Determine the [X, Y] coordinate at the center of the cell enclosing the given text.  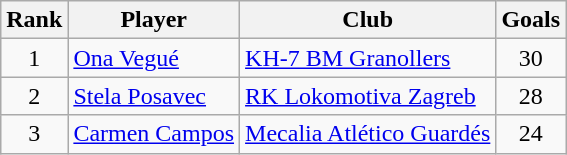
28 [531, 96]
30 [531, 58]
24 [531, 134]
2 [34, 96]
1 [34, 58]
Club [368, 20]
Goals [531, 20]
Rank [34, 20]
Player [154, 20]
Carmen Campos [154, 134]
Stela Posavec [154, 96]
Ona Vegué [154, 58]
KH-7 BM Granollers [368, 58]
3 [34, 134]
RK Lokomotiva Zagreb [368, 96]
Mecalia Atlético Guardés [368, 134]
